For the text-containing cell, return its midpoint in (x, y) coordinate format. 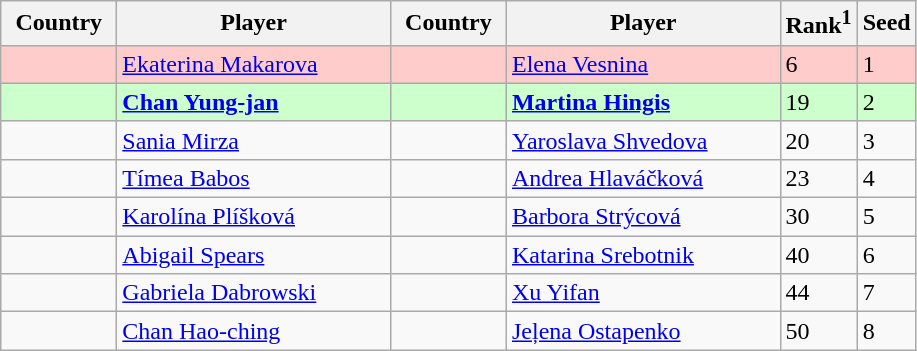
44 (818, 293)
Chan Hao-ching (254, 331)
5 (886, 217)
2 (886, 102)
Tímea Babos (254, 178)
1 (886, 64)
7 (886, 293)
23 (818, 178)
50 (818, 331)
3 (886, 140)
Chan Yung-jan (254, 102)
Andrea Hlaváčková (643, 178)
Xu Yifan (643, 293)
Rank1 (818, 24)
40 (818, 255)
Barbora Strýcová (643, 217)
8 (886, 331)
Elena Vesnina (643, 64)
19 (818, 102)
20 (818, 140)
Katarina Srebotnik (643, 255)
Abigail Spears (254, 255)
Seed (886, 24)
Jeļena Ostapenko (643, 331)
Ekaterina Makarova (254, 64)
Karolína Plíšková (254, 217)
Martina Hingis (643, 102)
Sania Mirza (254, 140)
4 (886, 178)
30 (818, 217)
Gabriela Dabrowski (254, 293)
Yaroslava Shvedova (643, 140)
